From the cell containing the given text, extract its center point as [X, Y] coordinate. 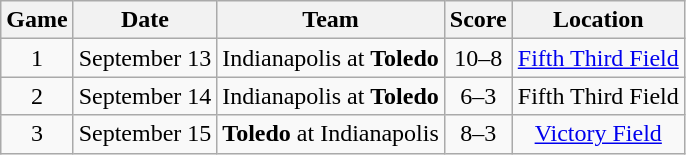
Toledo at Indianapolis [331, 134]
September 13 [145, 58]
September 14 [145, 96]
Date [145, 20]
8–3 [478, 134]
2 [37, 96]
6–3 [478, 96]
Location [598, 20]
Game [37, 20]
Victory Field [598, 134]
Score [478, 20]
September 15 [145, 134]
3 [37, 134]
1 [37, 58]
10–8 [478, 58]
Team [331, 20]
